Determine the (X, Y) coordinate at the center of the cell enclosing the given text.  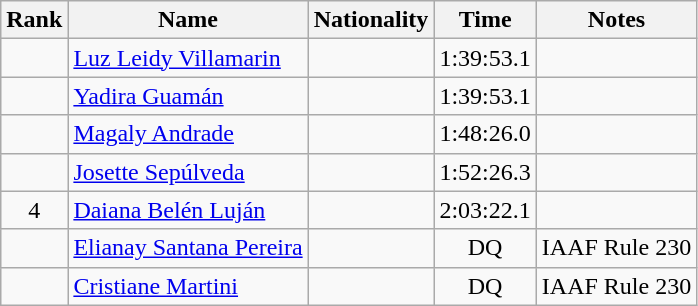
Magaly Andrade (188, 134)
4 (34, 210)
1:52:26.3 (485, 172)
Notes (616, 20)
Cristiane Martini (188, 286)
Elianay Santana Pereira (188, 248)
Yadira Guamán (188, 96)
Time (485, 20)
2:03:22.1 (485, 210)
Luz Leidy Villamarin (188, 58)
Rank (34, 20)
Name (188, 20)
Josette Sepúlveda (188, 172)
1:48:26.0 (485, 134)
Nationality (371, 20)
Daiana Belén Luján (188, 210)
